Detect which cell encompasses the target text, then output its (x, y) center coordinate. 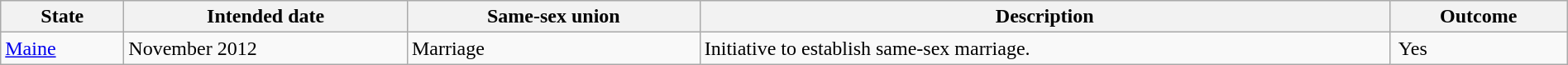
Marriage (553, 48)
November 2012 (266, 48)
Same-sex union (553, 17)
State (63, 17)
Yes (1479, 48)
Maine (63, 48)
Intended date (266, 17)
Initiative to establish same-sex marriage. (1045, 48)
Outcome (1479, 17)
Description (1045, 17)
